Provide the [x, y] coordinate of the cell's center where the given text is located.  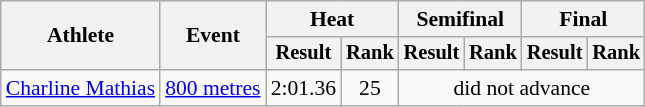
25 [370, 88]
Event [212, 36]
800 metres [212, 88]
2:01.36 [304, 88]
Charline Mathias [80, 88]
Final [584, 19]
Heat [332, 19]
Semifinal [460, 19]
Athlete [80, 36]
did not advance [522, 88]
